Return (X, Y) of the center of cell containing provided text 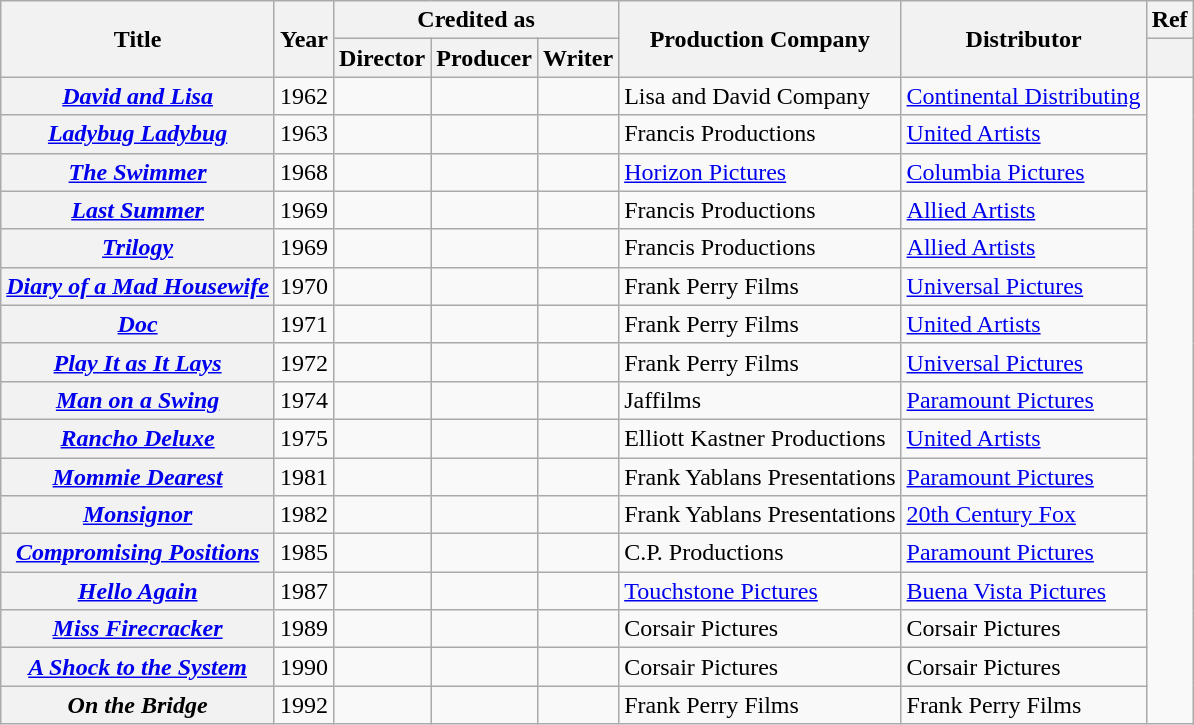
A Shock to the System (138, 667)
Diary of a Mad Housewife (138, 286)
Jaffilms (760, 400)
Distributor (1024, 39)
Play It as It Lays (138, 362)
Horizon Pictures (760, 172)
Lisa and David Company (760, 96)
Ladybug Ladybug (138, 134)
Credited as (476, 20)
1972 (304, 362)
Continental Distributing (1024, 96)
Ref (1170, 20)
On the Bridge (138, 705)
Writer (578, 58)
20th Century Fox (1024, 515)
Year (304, 39)
C.P. Productions (760, 553)
1975 (304, 438)
Miss Firecracker (138, 629)
Buena Vista Pictures (1024, 591)
Columbia Pictures (1024, 172)
1985 (304, 553)
Title (138, 39)
1962 (304, 96)
David and Lisa (138, 96)
1981 (304, 477)
Mommie Dearest (138, 477)
Rancho Deluxe (138, 438)
1987 (304, 591)
1990 (304, 667)
1970 (304, 286)
Trilogy (138, 248)
1974 (304, 400)
Monsignor (138, 515)
Producer (484, 58)
Compromising Positions (138, 553)
1992 (304, 705)
Last Summer (138, 210)
1963 (304, 134)
Hello Again (138, 591)
Touchstone Pictures (760, 591)
Doc (138, 324)
1968 (304, 172)
1971 (304, 324)
1982 (304, 515)
The Swimmer (138, 172)
1989 (304, 629)
Man on a Swing (138, 400)
Elliott Kastner Productions (760, 438)
Production Company (760, 39)
Director (382, 58)
